Find where the given text appears and provide that cell's center as [X, Y] coordinate. 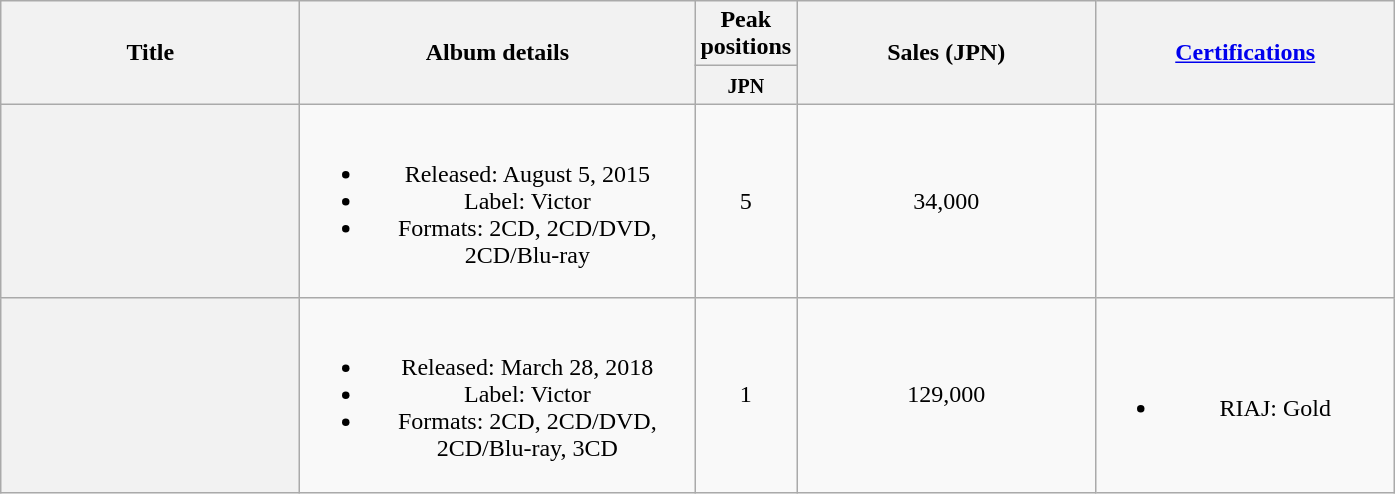
Album details [498, 52]
Peak positions [746, 34]
JPN [746, 85]
1 [746, 395]
34,000 [946, 201]
5 [746, 201]
Sales (JPN) [946, 52]
Released: March 28, 2018Label: VictorFormats: 2CD, 2CD/DVD, 2CD/Blu-ray, 3CD [498, 395]
129,000 [946, 395]
Title [150, 52]
RIAJ: Gold [1246, 395]
Certifications [1246, 52]
Released: August 5, 2015Label: VictorFormats: 2CD, 2CD/DVD, 2CD/Blu-ray [498, 201]
